For the text-containing cell, return its midpoint in (x, y) coordinate format. 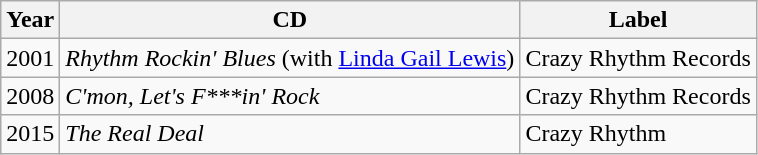
The Real Deal (290, 134)
Label (638, 20)
Crazy Rhythm (638, 134)
C'mon, Let's F***in' Rock (290, 96)
2001 (30, 58)
2015 (30, 134)
CD (290, 20)
Year (30, 20)
2008 (30, 96)
Rhythm Rockin' Blues (with Linda Gail Lewis) (290, 58)
